From the cell containing the given text, extract its center point as [x, y] coordinate. 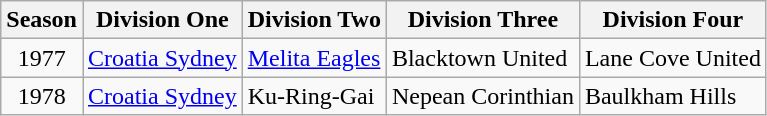
Melita Eagles [314, 58]
Baulkham Hills [672, 96]
Division One [162, 20]
Blacktown United [482, 58]
1978 [42, 96]
Division Three [482, 20]
1977 [42, 58]
Nepean Corinthian [482, 96]
Ku-Ring-Gai [314, 96]
Division Two [314, 20]
Division Four [672, 20]
Lane Cove United [672, 58]
Season [42, 20]
